Find where the given text appears and provide that cell's center as (X, Y) coordinate. 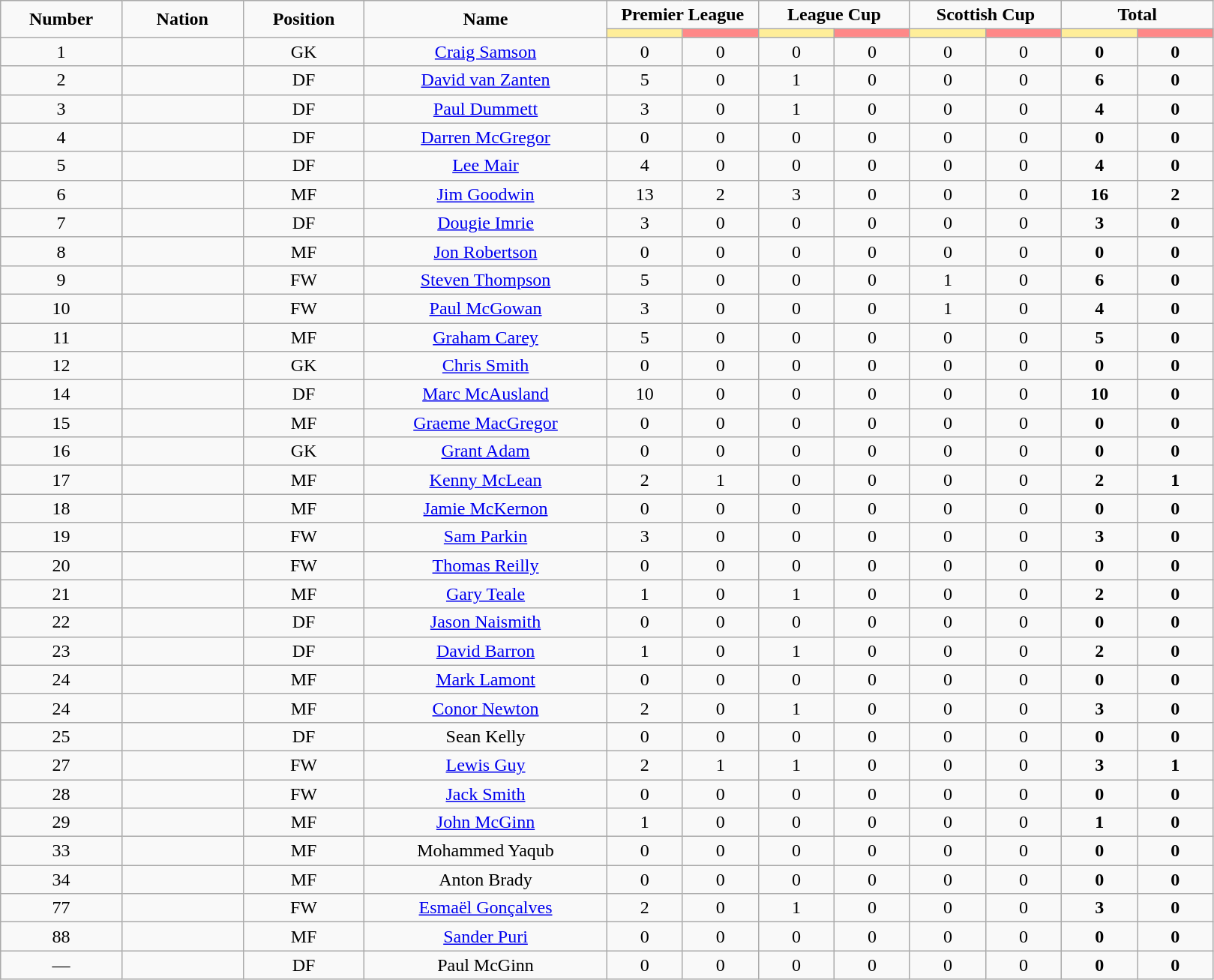
Paul McGinn (486, 965)
33 (61, 851)
Jack Smith (486, 794)
7 (61, 223)
Anton Brady (486, 880)
Sam Parkin (486, 537)
34 (61, 880)
Scottish Cup (985, 15)
Esmaël Gonçalves (486, 908)
17 (61, 480)
14 (61, 394)
Grant Adam (486, 451)
Kenny McLean (486, 480)
Premier League (682, 15)
John McGinn (486, 823)
8 (61, 251)
Graham Carey (486, 337)
Conor Newton (486, 708)
Darren McGregor (486, 137)
David Barron (486, 651)
19 (61, 537)
Marc McAusland (486, 394)
Position (304, 19)
Craig Samson (486, 52)
29 (61, 823)
Sean Kelly (486, 736)
Steven Thompson (486, 280)
David van Zanten (486, 80)
Gary Teale (486, 594)
— (61, 965)
Jon Robertson (486, 251)
22 (61, 622)
18 (61, 508)
12 (61, 366)
Chris Smith (486, 366)
Thomas Reilly (486, 565)
Paul Dummett (486, 109)
Jim Goodwin (486, 194)
23 (61, 651)
88 (61, 937)
27 (61, 765)
Name (486, 19)
Mohammed Yaqub (486, 851)
9 (61, 280)
28 (61, 794)
Total (1138, 15)
20 (61, 565)
Jason Naismith (486, 622)
15 (61, 423)
Mark Lamont (486, 679)
Nation (182, 19)
Lee Mair (486, 166)
Number (61, 19)
Graeme MacGregor (486, 423)
Lewis Guy (486, 765)
25 (61, 736)
11 (61, 337)
Dougie Imrie (486, 223)
13 (645, 194)
21 (61, 594)
77 (61, 908)
Sander Puri (486, 937)
Paul McGowan (486, 308)
League Cup (834, 15)
Jamie McKernon (486, 508)
